Return the (x, y) coordinate for the center point of the cell that contains the specified text.  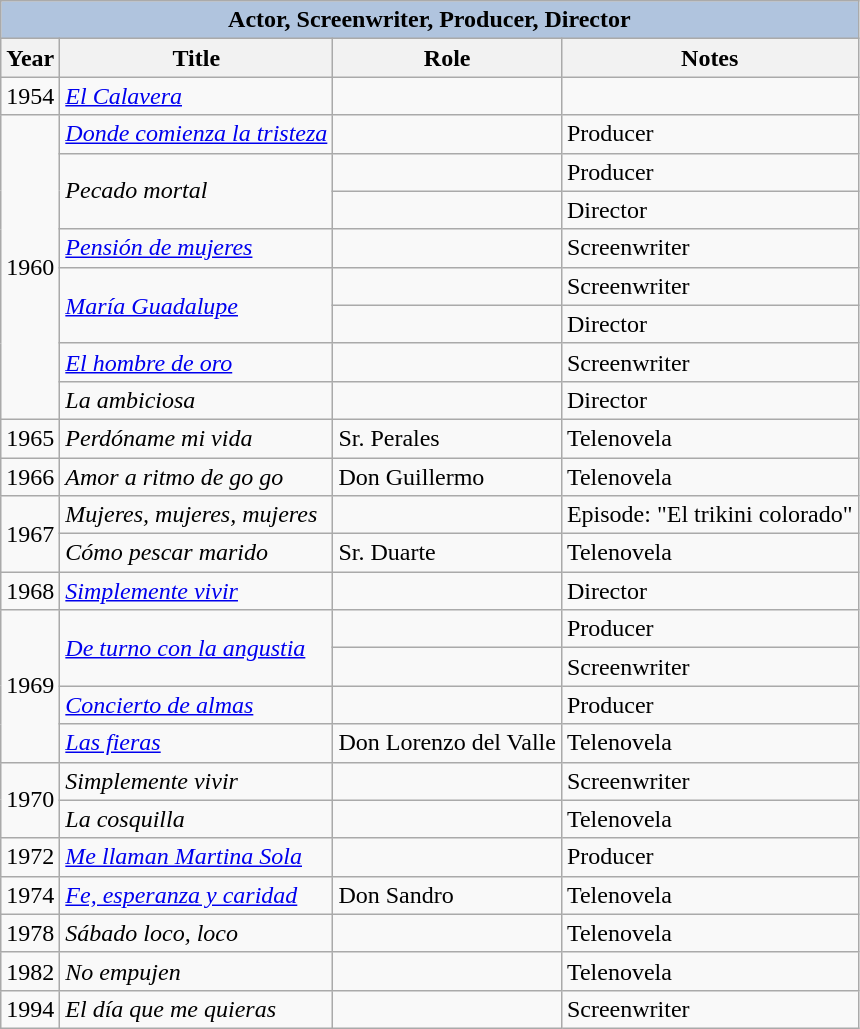
1965 (30, 438)
Mujeres, mujeres, mujeres (196, 515)
1960 (30, 267)
1974 (30, 895)
Don Guillermo (448, 477)
Perdóname mi vida (196, 438)
La cosquilla (196, 819)
Don Lorenzo del Valle (448, 743)
Year (30, 58)
Pensión de mujeres (196, 248)
Cómo pescar marido (196, 553)
María Guadalupe (196, 305)
La ambiciosa (196, 400)
Sr. Perales (448, 438)
No empujen (196, 971)
Notes (710, 58)
1970 (30, 800)
Amor a ritmo de go go (196, 477)
1978 (30, 933)
Episode: "El trikini colorado" (710, 515)
1994 (30, 1009)
Don Sandro (448, 895)
Donde comienza la tristeza (196, 134)
1954 (30, 96)
Fe, esperanza y caridad (196, 895)
Title (196, 58)
1966 (30, 477)
El día que me quieras (196, 1009)
1967 (30, 534)
1972 (30, 857)
Las fieras (196, 743)
1968 (30, 591)
Sr. Duarte (448, 553)
1969 (30, 686)
Concierto de almas (196, 705)
Actor, Screenwriter, Producer, Director (430, 20)
1982 (30, 971)
El hombre de oro (196, 362)
El Calavera (196, 96)
Pecado mortal (196, 191)
Role (448, 58)
De turno con la angustia (196, 648)
Sábado loco, loco (196, 933)
Me llaman Martina Sola (196, 857)
